Return the (x, y) coordinate for the center point of the cell that contains the specified text.  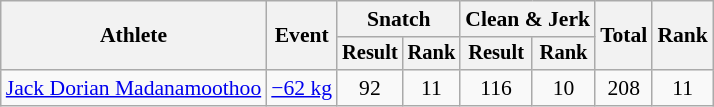
Athlete (134, 36)
208 (624, 88)
Jack Dorian Madanamoothoo (134, 88)
Total (624, 36)
Clean & Jerk (528, 19)
92 (370, 88)
Event (302, 36)
116 (496, 88)
Snatch (398, 19)
−62 kg (302, 88)
10 (564, 88)
